Search for the cell housing the specified text and yield its (x, y) center coordinate. 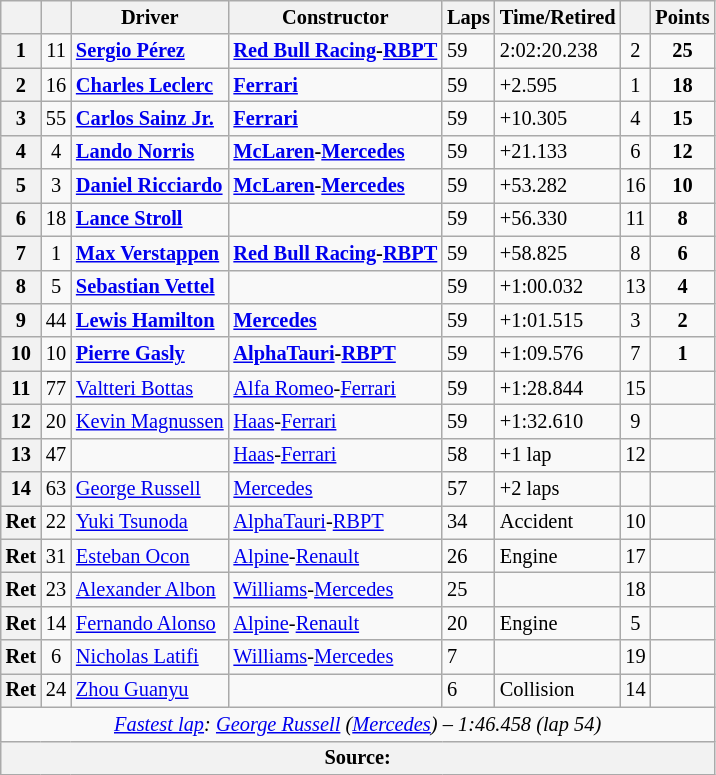
Valtteri Bottas (150, 388)
Lance Stroll (150, 219)
George Russell (150, 489)
Daniel Ricciardo (150, 186)
58 (468, 455)
Carlos Sainz Jr. (150, 118)
63 (56, 489)
Nicholas Latifi (150, 657)
+56.330 (558, 219)
Lewis Hamilton (150, 320)
Alexander Albon (150, 589)
55 (56, 118)
Kevin Magnussen (150, 421)
31 (56, 556)
47 (56, 455)
Accident (558, 522)
Source: (358, 758)
34 (468, 522)
+2.595 (558, 85)
Esteban Ocon (150, 556)
Fastest lap: George Russell (Mercedes) – 1:46.458 (lap 54) (358, 724)
17 (635, 556)
Points (682, 17)
23 (56, 589)
Pierre Gasly (150, 354)
Constructor (336, 17)
Collision (558, 690)
Max Verstappen (150, 253)
2:02:20.238 (558, 51)
24 (56, 690)
Laps (468, 17)
44 (56, 320)
+1:00.032 (558, 287)
Time/Retired (558, 17)
+10.305 (558, 118)
+1:01.515 (558, 320)
+1:09.576 (558, 354)
+1:28.844 (558, 388)
26 (468, 556)
Yuki Tsunoda (150, 522)
57 (468, 489)
+1 lap (558, 455)
+53.282 (558, 186)
+21.133 (558, 152)
77 (56, 388)
Fernando Alonso (150, 623)
Charles Leclerc (150, 85)
Lando Norris (150, 152)
+1:32.610 (558, 421)
22 (56, 522)
Driver (150, 17)
Sebastian Vettel (150, 287)
19 (635, 657)
Alfa Romeo-Ferrari (336, 388)
Sergio Pérez (150, 51)
+58.825 (558, 253)
Zhou Guanyu (150, 690)
+2 laps (558, 489)
